Pinpoint the cell where the given text exists, returning its [X, Y] midpoint coordinate. 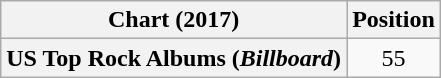
Chart (2017) [174, 20]
55 [394, 58]
Position [394, 20]
US Top Rock Albums (Billboard) [174, 58]
